Detect which cell encompasses the target text, then output its [x, y] center coordinate. 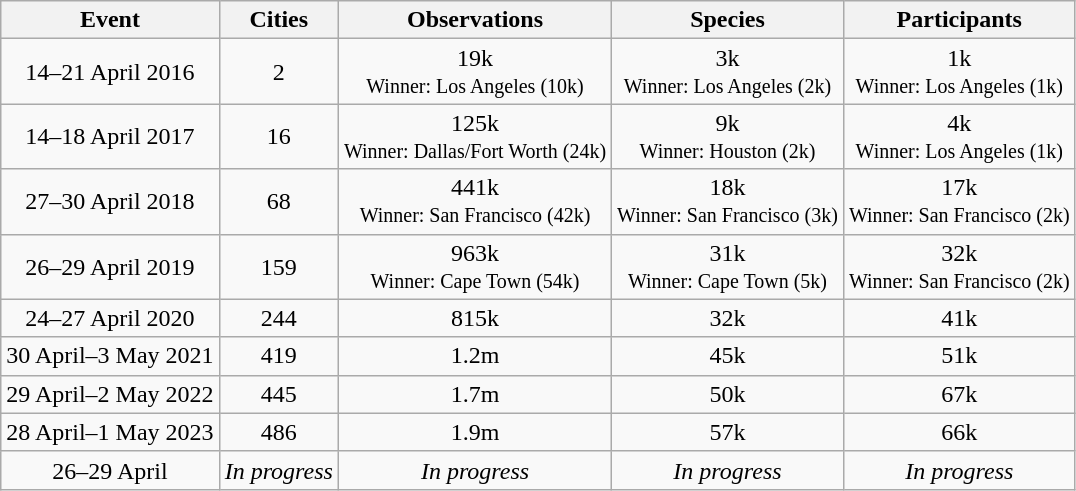
32k Winner: San Francisco (2k) [959, 266]
30 April–3 May 2021 [110, 356]
445 [278, 394]
32k [728, 318]
9k Winner: Houston (2k) [728, 136]
31k Winner: Cape Town (5k) [728, 266]
2 [278, 72]
Observations [474, 20]
19k Winner: Los Angeles (10k) [474, 72]
50k [728, 394]
419 [278, 356]
125k Winner: Dallas/Fort Worth (24k) [474, 136]
Cities [278, 20]
14–21 April 2016 [110, 72]
26–29 April 2019 [110, 266]
815k [474, 318]
26–29 April [110, 470]
4k Winner: Los Angeles (1k) [959, 136]
1.7m [474, 394]
51k [959, 356]
16 [278, 136]
29 April–2 May 2022 [110, 394]
1.9m [474, 432]
Event [110, 20]
1k Winner: Los Angeles (1k) [959, 72]
3k Winner: Los Angeles (2k) [728, 72]
159 [278, 266]
18k Winner: San Francisco (3k) [728, 202]
41k [959, 318]
66k [959, 432]
57k [728, 432]
17k Winner: San Francisco (2k) [959, 202]
Participants [959, 20]
14–18 April 2017 [110, 136]
244 [278, 318]
Species [728, 20]
486 [278, 432]
45k [728, 356]
1.2m [474, 356]
27–30 April 2018 [110, 202]
67k [959, 394]
28 April–1 May 2023 [110, 432]
24–27 April 2020 [110, 318]
68 [278, 202]
963k Winner: Cape Town (54k) [474, 266]
441k Winner: San Francisco (42k) [474, 202]
